Identify which cell holds the provided text, then report its [X, Y] central coordinate. 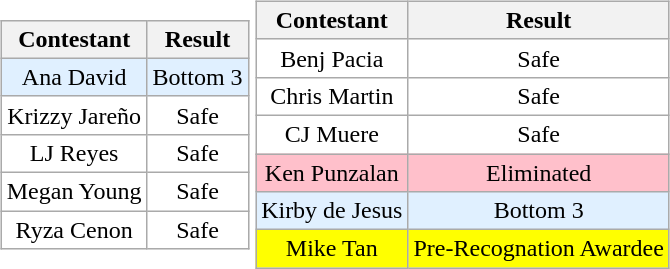
Ana David [74, 77]
Kirby de Jesus [332, 211]
Ken Punzalan [332, 173]
Benj Pacia [332, 58]
Mike Tan [332, 249]
Pre-Recognation Awardee [538, 249]
Megan Young [74, 192]
Chris Martin [332, 96]
Eliminated [538, 173]
LJ Reyes [74, 153]
Ryza Cenon [74, 230]
Krizzy Jareño [74, 115]
CJ Muere [332, 134]
